Locate the cell with the specified text and output its [X, Y] center coordinate. 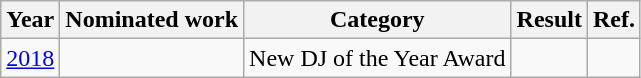
Ref. [614, 20]
Result [549, 20]
Category [378, 20]
Nominated work [152, 20]
New DJ of the Year Award [378, 58]
2018 [30, 58]
Year [30, 20]
